Search for the cell housing the specified text and yield its [X, Y] center coordinate. 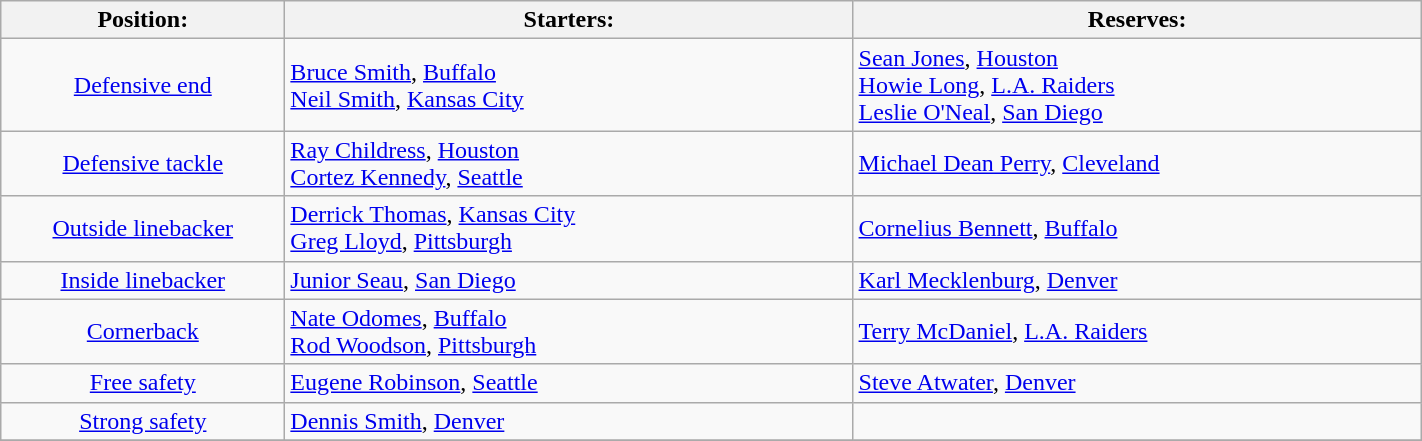
Position: [143, 20]
Bruce Smith, Buffalo Neil Smith, Kansas City [569, 85]
Ray Childress, Houston Cortez Kennedy, Seattle [569, 164]
Starters: [569, 20]
Nate Odomes, Buffalo Rod Woodson, Pittsburgh [569, 332]
Eugene Robinson, Seattle [569, 383]
Dennis Smith, Denver [569, 421]
Terry McDaniel, L.A. Raiders [1137, 332]
Cornelius Bennett, Buffalo [1137, 228]
Reserves: [1137, 20]
Outside linebacker [143, 228]
Junior Seau, San Diego [569, 280]
Defensive end [143, 85]
Derrick Thomas, Kansas City Greg Lloyd, Pittsburgh [569, 228]
Inside linebacker [143, 280]
Cornerback [143, 332]
Defensive tackle [143, 164]
Strong safety [143, 421]
Free safety [143, 383]
Karl Mecklenburg, Denver [1137, 280]
Steve Atwater, Denver [1137, 383]
Sean Jones, Houston Howie Long, L.A. Raiders Leslie O'Neal, San Diego [1137, 85]
Michael Dean Perry, Cleveland [1137, 164]
